Return [x, y] of the center of cell containing provided text 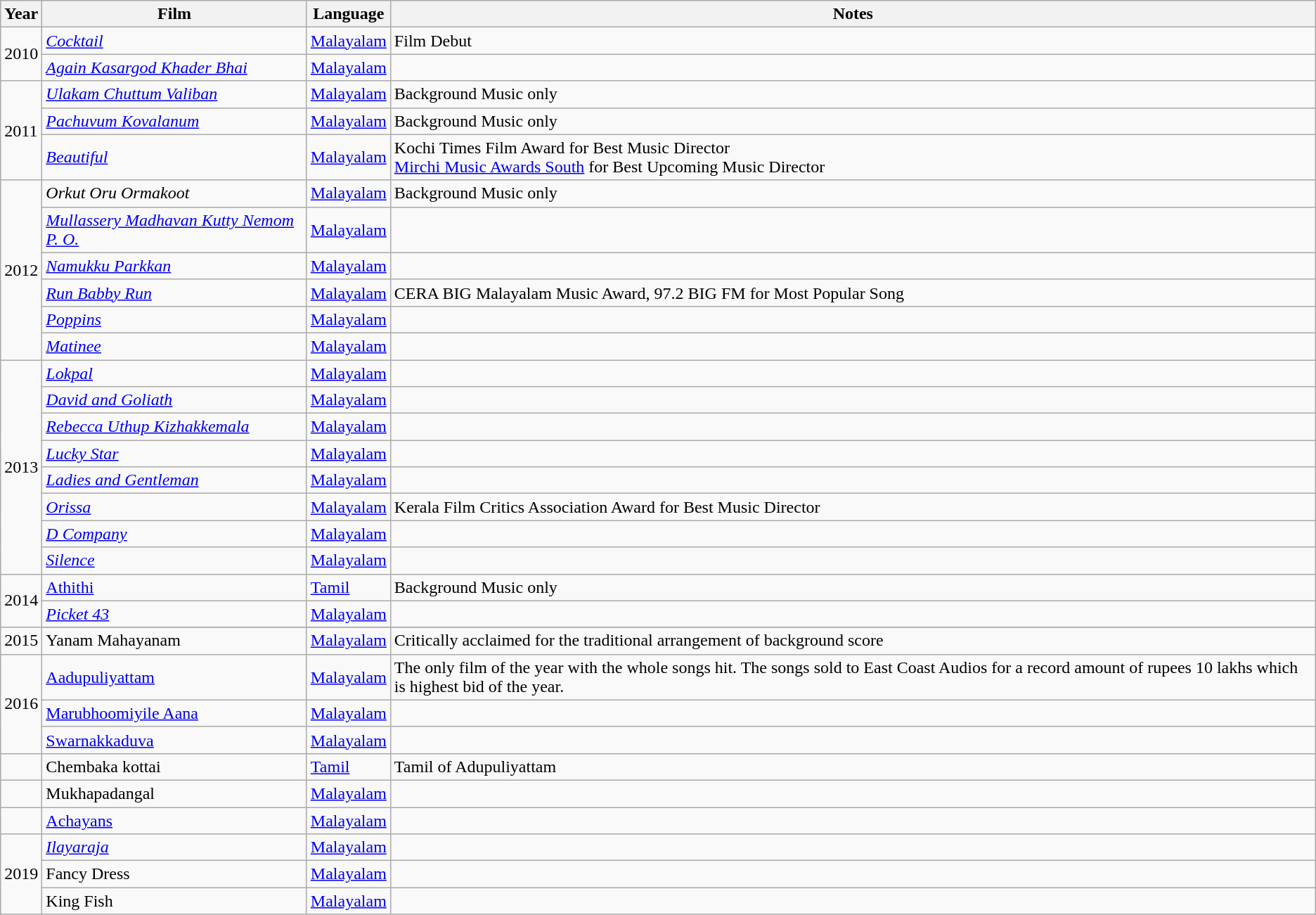
2015 [21, 641]
Ladies and Gentleman [174, 480]
2014 [21, 601]
Beautiful [174, 158]
Chembaka kottai [174, 767]
Achayans [174, 821]
Silence [174, 561]
Lucky Star [174, 454]
Critically acclaimed for the traditional arrangement of background score [853, 641]
Notes [853, 14]
Poppins [174, 319]
2010 [21, 54]
CERA BIG Malayalam Music Award, 97.2 BIG FM for Most Popular Song [853, 293]
2012 [21, 270]
Fancy Dress [174, 874]
Again Kasargod Khader Bhai [174, 68]
Tamil of Adupuliyattam [853, 767]
Mullassery Madhavan Kutty Nemom P. O. [174, 229]
Film [174, 14]
Matinee [174, 346]
Athithi [174, 587]
Kochi Times Film Award for Best Music Director Mirchi Music Awards South for Best Upcoming Music Director [853, 158]
Yanam Mahayanam [174, 641]
Picket 43 [174, 614]
Aadupuliyattam [174, 677]
Ilayaraja [174, 847]
2019 [21, 874]
2016 [21, 703]
Pachuvum Kovalanum [174, 121]
Rebecca Uthup Kizhakkemala [174, 427]
Film Debut [853, 41]
Kerala Film Critics Association Award for Best Music Director [853, 507]
David and Goliath [174, 400]
Language [349, 14]
Marubhoomiyile Aana [174, 713]
Ulakam Chuttum Valiban [174, 94]
D Company [174, 534]
Orkut Oru Ormakoot [174, 193]
2011 [21, 131]
Namukku Parkkan [174, 266]
2013 [21, 467]
Orissa [174, 507]
Swarnakkaduva [174, 740]
Mukhapadangal [174, 793]
Lokpal [174, 373]
Cocktail [174, 41]
Run Babby Run [174, 293]
King Fish [174, 901]
Year [21, 14]
